Pinpoint the cell where the given text exists, returning its [X, Y] midpoint coordinate. 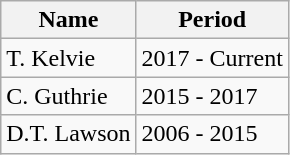
2006 - 2015 [212, 134]
T. Kelvie [68, 58]
D.T. Lawson [68, 134]
C. Guthrie [68, 96]
2017 - Current [212, 58]
2015 - 2017 [212, 96]
Name [68, 20]
Period [212, 20]
